From the cell containing the given text, extract its center point as (x, y) coordinate. 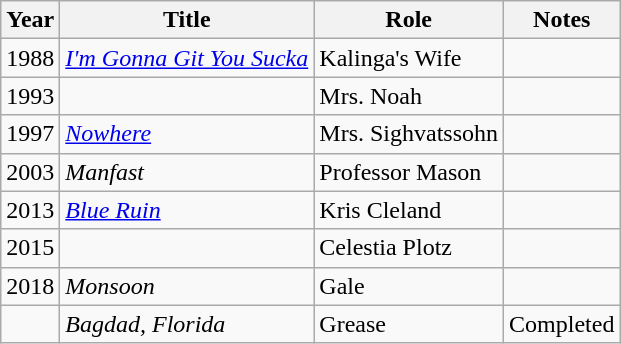
Bagdad, Florida (187, 324)
Grease (409, 324)
Role (409, 20)
Monsoon (187, 286)
Gale (409, 286)
Mrs. Noah (409, 96)
1988 (30, 58)
Year (30, 20)
Title (187, 20)
Manfast (187, 172)
Notes (562, 20)
Professor Mason (409, 172)
2015 (30, 248)
Nowhere (187, 134)
Kalinga's Wife (409, 58)
Kris Cleland (409, 210)
Celestia Plotz (409, 248)
2003 (30, 172)
2013 (30, 210)
Blue Ruin (187, 210)
1997 (30, 134)
2018 (30, 286)
I'm Gonna Git You Sucka (187, 58)
Mrs. Sighvatssohn (409, 134)
1993 (30, 96)
Completed (562, 324)
